Extract the (x, y) coordinate from the center of the cell holding the provided text.  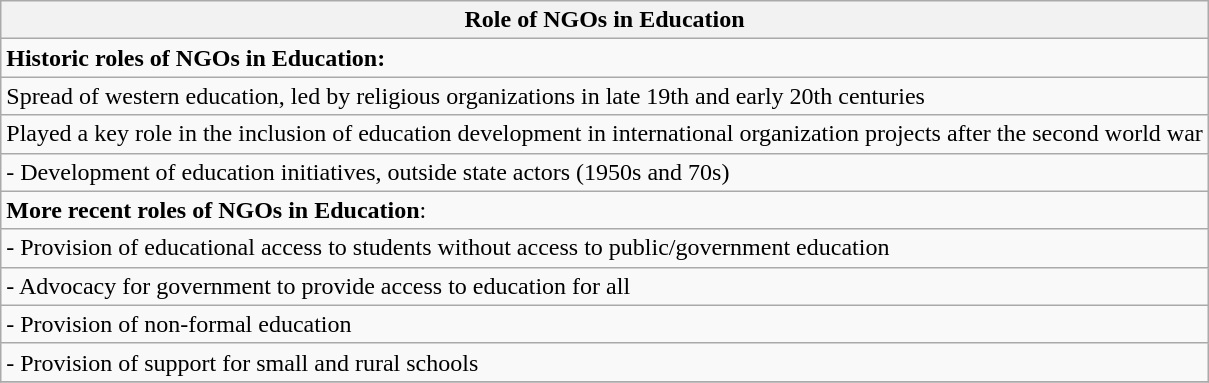
Historic roles of NGOs in Education: (605, 58)
More recent roles of NGOs in Education: (605, 210)
- Development of education initiatives, outside state actors (1950s and 70s) (605, 172)
- Advocacy for government to provide access to education for all (605, 286)
Role of NGOs in Education (605, 20)
- Provision of support for small and rural schools (605, 362)
- Provision of non-formal education (605, 324)
- Provision of educational access to students without access to public/government education (605, 248)
Played a key role in the inclusion of education development in international organization projects after the second world war (605, 134)
Spread of western education, led by religious organizations in late 19th and early 20th centuries (605, 96)
